Detect which cell encompasses the target text, then output its [X, Y] center coordinate. 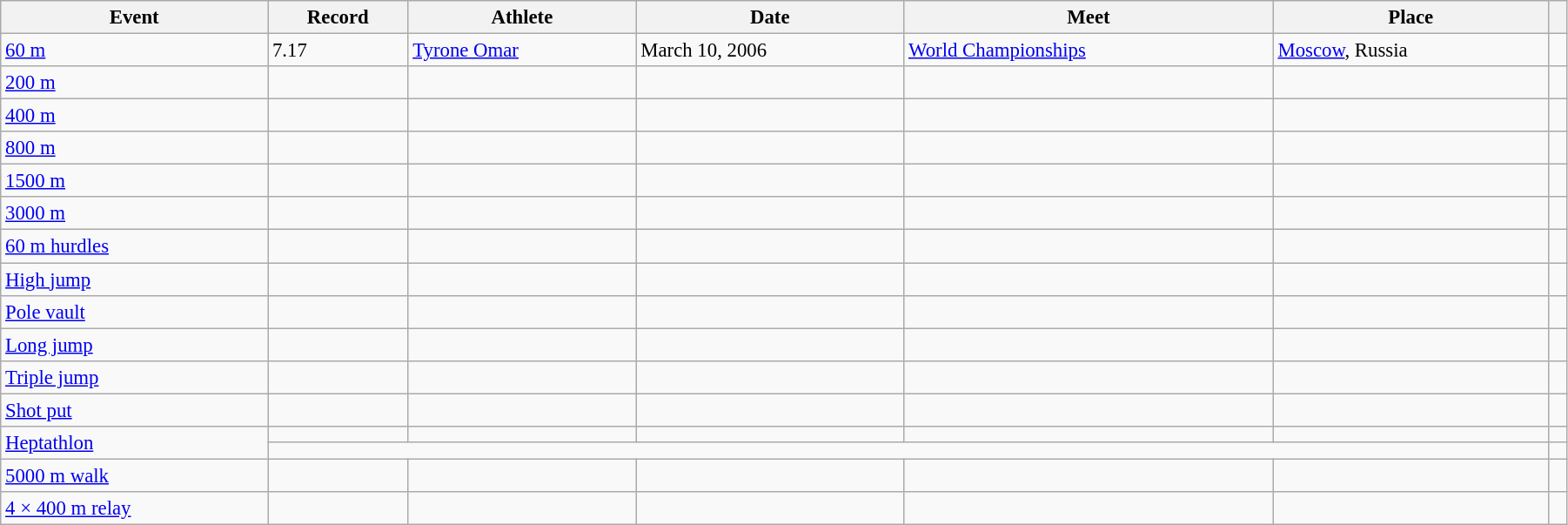
Athlete [522, 17]
800 m [134, 148]
Date [770, 17]
400 m [134, 116]
200 m [134, 83]
5000 m walk [134, 475]
Event [134, 17]
High jump [134, 279]
Pole vault [134, 312]
Tyrone Omar [522, 50]
March 10, 2006 [770, 50]
Record [338, 17]
60 m [134, 50]
4 × 400 m relay [134, 508]
7.17 [338, 50]
Moscow, Russia [1411, 50]
Heptathlon [134, 443]
World Championships [1089, 50]
3000 m [134, 213]
60 m hurdles [134, 246]
Shot put [134, 410]
Place [1411, 17]
Long jump [134, 345]
1500 m [134, 181]
Meet [1089, 17]
Triple jump [134, 377]
